Pinpoint the cell where the given text exists, returning its (X, Y) midpoint coordinate. 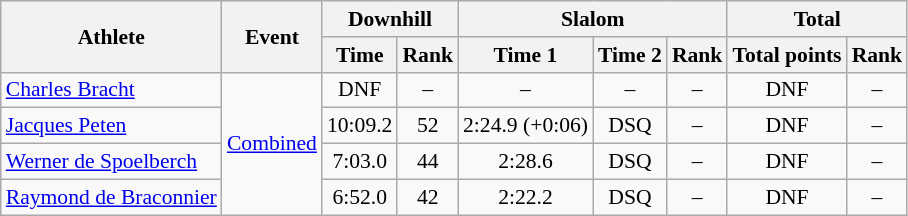
Total points (786, 55)
Slalom (592, 19)
2:24.9 (+0:06) (526, 126)
Raymond de Braconnier (112, 197)
7:03.0 (360, 162)
6:52.0 (360, 197)
2:28.6 (526, 162)
Jacques Peten (112, 126)
Downhill (390, 19)
Werner de Spoelberch (112, 162)
Total (817, 19)
Combined (272, 143)
Event (272, 36)
Time (360, 55)
10:09.2 (360, 126)
52 (428, 126)
Athlete (112, 36)
44 (428, 162)
2:22.2 (526, 197)
Charles Bracht (112, 90)
Time 2 (630, 55)
Time 1 (526, 55)
42 (428, 197)
